Determine the (x, y) coordinate at the center of the cell enclosing the given text.  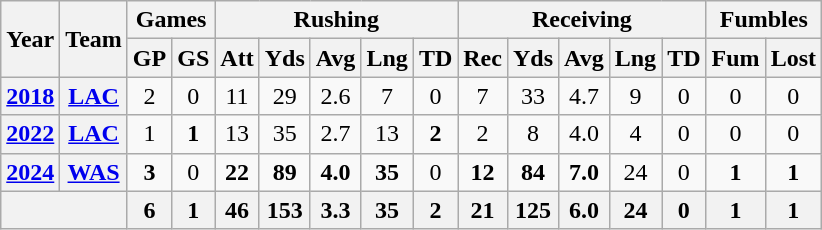
2022 (30, 134)
6.0 (584, 210)
Receiving (582, 20)
33 (532, 96)
4.7 (584, 96)
WAS (94, 172)
4 (635, 134)
22 (237, 172)
89 (284, 172)
Team (94, 39)
Rushing (336, 20)
GP (149, 58)
2.6 (336, 96)
3.3 (336, 210)
Rec (483, 58)
46 (237, 210)
7.0 (584, 172)
GS (194, 58)
11 (237, 96)
3 (149, 172)
Fumbles (764, 20)
8 (532, 134)
29 (284, 96)
Lost (793, 58)
6 (149, 210)
2.7 (336, 134)
2024 (30, 172)
9 (635, 96)
153 (284, 210)
Att (237, 58)
Fum (736, 58)
2018 (30, 96)
12 (483, 172)
84 (532, 172)
Year (30, 39)
Games (170, 20)
21 (483, 210)
125 (532, 210)
